Return the (X, Y) coordinate for the center point of the cell that contains the specified text.  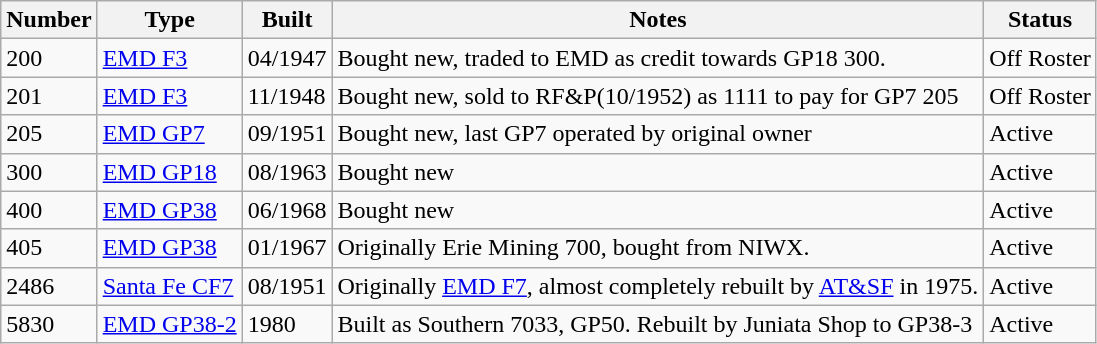
EMD GP7 (170, 134)
1980 (287, 324)
Number (49, 20)
400 (49, 210)
405 (49, 248)
Type (170, 20)
5830 (49, 324)
Notes (658, 20)
08/1951 (287, 286)
09/1951 (287, 134)
Originally EMD F7, almost completely rebuilt by AT&SF in 1975. (658, 286)
11/1948 (287, 96)
Built (287, 20)
300 (49, 172)
Status (1040, 20)
Bought new, traded to EMD as credit towards GP18 300. (658, 58)
EMD GP38-2 (170, 324)
Santa Fe CF7 (170, 286)
Bought new, sold to RF&P(10/1952) as 1111 to pay for GP7 205 (658, 96)
EMD GP18 (170, 172)
04/1947 (287, 58)
01/1967 (287, 248)
2486 (49, 286)
201 (49, 96)
06/1968 (287, 210)
Bought new, last GP7 operated by original owner (658, 134)
Built as Southern 7033, GP50. Rebuilt by Juniata Shop to GP38-3 (658, 324)
08/1963 (287, 172)
Originally Erie Mining 700, bought from NIWX. (658, 248)
200 (49, 58)
205 (49, 134)
